Return (X, Y) of the center of cell containing provided text 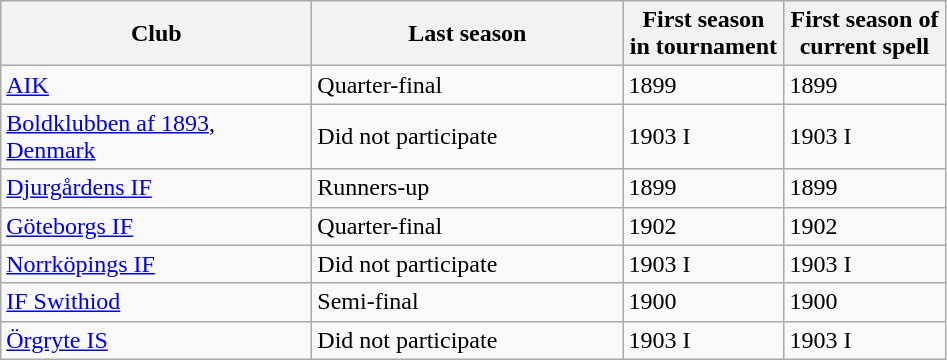
Örgryte IS (156, 340)
Göteborgs IF (156, 226)
Runners-up (468, 188)
First season ofcurrent spell (864, 34)
Norrköpings IF (156, 264)
Djurgårdens IF (156, 188)
AIK (156, 85)
Last season (468, 34)
Boldklubben af 1893, Denmark (156, 136)
First seasonin tournament (704, 34)
Semi-final (468, 302)
Club (156, 34)
IF Swithiod (156, 302)
